Capture the cell that displays the provided text and extract its [X, Y] central coordinate. 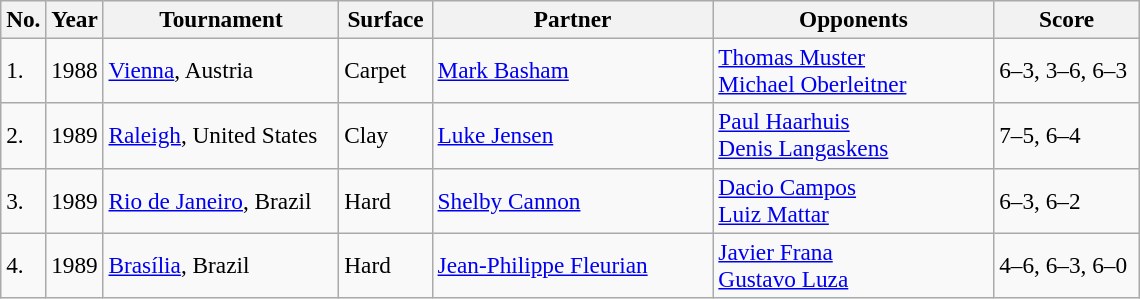
6–3, 6–2 [1067, 200]
Rio de Janeiro, Brazil [221, 200]
1. [24, 70]
Thomas Muster Michael Oberleitner [854, 70]
Brasília, Brazil [221, 264]
4–6, 6–3, 6–0 [1067, 264]
Raleigh, United States [221, 136]
2. [24, 136]
Opponents [854, 19]
4. [24, 264]
Shelby Cannon [572, 200]
Tournament [221, 19]
3. [24, 200]
Clay [386, 136]
Jean-Philippe Fleurian [572, 264]
Score [1067, 19]
1988 [74, 70]
Javier Frana Gustavo Luza [854, 264]
Surface [386, 19]
Mark Basham [572, 70]
Luke Jensen [572, 136]
Dacio Campos Luiz Mattar [854, 200]
No. [24, 19]
Partner [572, 19]
Year [74, 19]
Carpet [386, 70]
7–5, 6–4 [1067, 136]
Vienna, Austria [221, 70]
6–3, 3–6, 6–3 [1067, 70]
Paul Haarhuis Denis Langaskens [854, 136]
